Search for the cell housing the specified text and yield its (x, y) center coordinate. 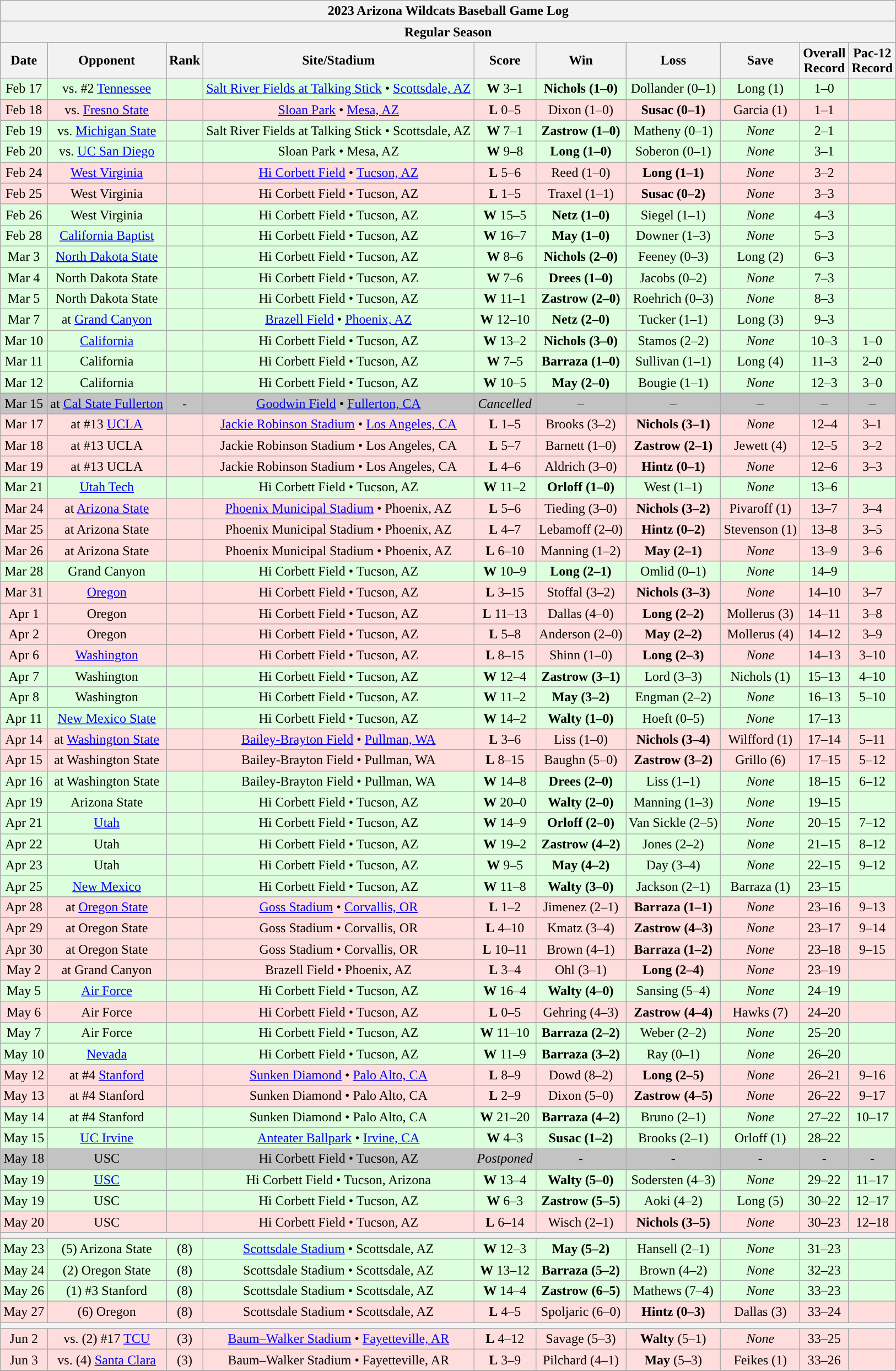
Mollerus (3) (760, 614)
L 5–7 (505, 445)
12–4 (824, 424)
L 4–12 (505, 1339)
5–3 (824, 235)
Savage (5–3) (581, 1339)
May (3–2) (581, 697)
Apr 22 (24, 844)
Matheny (0–1) (673, 131)
W 20–0 (505, 802)
Siegel (1–1) (673, 214)
New Mexico State (107, 718)
24–20 (824, 1012)
2023 Arizona Wildcats Baseball Game Log (449, 11)
3–7 (872, 592)
12–17 (872, 1201)
Apr 30 (24, 949)
L 5–8 (505, 635)
Walty (5–1) (673, 1339)
Anderson (2–0) (581, 635)
Apr 25 (24, 886)
Roehrich (0–3) (673, 299)
4–10 (872, 676)
Long (2–1) (581, 571)
Orloff (1–0) (581, 487)
Traxel (1–1) (581, 193)
May 15 (24, 1138)
Jones (2–2) (673, 844)
Apr 11 (24, 718)
Zastrow (2–1) (673, 445)
Hintz (0–1) (673, 466)
Ray (0–1) (673, 1054)
Dixon (5–0) (581, 1096)
Mar 4 (24, 277)
Brooks (2–1) (673, 1138)
May 23 (24, 1249)
Pivaroff (1) (760, 508)
Date (24, 61)
Nichols (1) (760, 676)
Nichols (3–0) (581, 341)
Mar 21 (24, 487)
Walty (3–0) (581, 886)
W 19–2 (505, 844)
May 20 (24, 1222)
Mar 12 (24, 383)
Mollerus (4) (760, 635)
9–17 (872, 1096)
3–9 (872, 635)
W 7–1 (505, 131)
Zastrow (5–5) (581, 1201)
5–11 (872, 739)
Barraza (3–2) (581, 1054)
May 26 (24, 1291)
W 11–9 (505, 1054)
17–15 (824, 760)
Apr 23 (24, 865)
Apr 21 (24, 823)
Barraza (5–2) (581, 1270)
W 21–20 (505, 1117)
Dixon (1–0) (581, 110)
22–15 (824, 865)
Anteater Ballpark • Irvine, CA (338, 1138)
12–18 (872, 1222)
30–22 (824, 1201)
W 13–4 (505, 1180)
2–1 (824, 131)
Lord (3–3) (673, 676)
(6) Oregon (107, 1312)
33–26 (824, 1360)
Barraza (4–2) (581, 1117)
Barraza (1–1) (673, 907)
Dallas (4–0) (581, 614)
21–15 (824, 844)
Mar 15 (24, 404)
Mar 28 (24, 571)
Bruno (2–1) (673, 1117)
L 8–9 (505, 1075)
W 16–7 (505, 235)
May 27 (24, 1312)
23–17 (824, 928)
5–10 (872, 697)
Zastrow (3–1) (581, 676)
Brown (4–2) (673, 1270)
May 14 (24, 1117)
Jimenez (2–1) (581, 907)
Shinn (1–0) (581, 655)
Feb 24 (24, 173)
L 4–10 (505, 928)
L 6–10 (505, 550)
19–15 (824, 802)
30–23 (824, 1222)
May (2–2) (673, 635)
Long (2–4) (673, 970)
13–9 (824, 550)
14–13 (824, 655)
17–13 (824, 718)
Mar 7 (24, 320)
Reed (1–0) (581, 173)
May (5–2) (581, 1249)
W 13–2 (505, 341)
8–12 (872, 844)
Apr 19 (24, 802)
23–16 (824, 907)
Walty (5–0) (581, 1180)
May 18 (24, 1159)
L 3–6 (505, 739)
Orloff (1) (760, 1138)
W 14–8 (505, 781)
9–13 (872, 907)
West (1–1) (673, 487)
Long (2–5) (673, 1075)
Apr 1 (24, 614)
Grand Canyon (107, 571)
3–10 (872, 655)
3–4 (872, 508)
Feb 25 (24, 193)
vs. #2 Tennessee (107, 89)
Arizona State (107, 802)
Weber (2–2) (673, 1033)
Long (2) (760, 256)
Long (2–2) (673, 614)
L 10–11 (505, 949)
Apr 14 (24, 739)
W 7–5 (505, 362)
33–24 (824, 1312)
Sullivan (1–1) (673, 362)
OverallRecord (824, 61)
20–15 (824, 823)
14–12 (824, 635)
UC Irvine (107, 1138)
Barraza (1–2) (673, 949)
vs. (2) #17 TCU (107, 1339)
Apr 8 (24, 697)
Cancelled (505, 404)
vs. UC San Diego (107, 152)
6–12 (872, 781)
Bougie (1–1) (673, 383)
10–17 (872, 1117)
vs. Michigan State (107, 131)
Jacobs (0–2) (673, 277)
3–5 (872, 529)
Hintz (0–3) (673, 1312)
Walty (2–0) (581, 802)
Dallas (3) (760, 1312)
Mar 26 (24, 550)
W 7–6 (505, 277)
26–21 (824, 1075)
Mar 19 (24, 466)
W 12–3 (505, 1249)
Long (2–3) (673, 655)
11–3 (824, 362)
vs. Fresno State (107, 110)
May (1–0) (581, 235)
Zastrow (4–3) (673, 928)
Gehring (4–3) (581, 1012)
Tucker (1–1) (673, 320)
25–20 (824, 1033)
Dowd (8–2) (581, 1075)
Susac (0–2) (673, 193)
33–23 (824, 1291)
W 16–4 (505, 991)
Long (1–0) (581, 152)
Rank (185, 61)
May (5–3) (673, 1360)
24–19 (824, 991)
Jewett (4) (760, 445)
Mar 11 (24, 362)
9–14 (872, 928)
11–17 (872, 1180)
13–6 (824, 487)
Apr 6 (24, 655)
May (2–0) (581, 383)
L 11–13 (505, 614)
Kmatz (3–4) (581, 928)
5–12 (872, 760)
Stoffal (3–2) (581, 592)
May 5 (24, 991)
Downer (1–3) (673, 235)
W 14–2 (505, 718)
at Cal State Fullerton (107, 404)
New Mexico (107, 886)
Mar 5 (24, 299)
Jun 2 (24, 1339)
Nichols (3–3) (673, 592)
W 14–4 (505, 1291)
Site/Stadium (338, 61)
Susac (1–2) (581, 1138)
Win (581, 61)
W 10–9 (505, 571)
29–22 (824, 1180)
Garcia (1) (760, 110)
Apr 2 (24, 635)
Day (3–4) (673, 865)
W 10–5 (505, 383)
Mar 18 (24, 445)
26–22 (824, 1096)
May 6 (24, 1012)
L 3–15 (505, 592)
Wisch (2–1) (581, 1222)
Score (505, 61)
Spoljaric (6–0) (581, 1312)
Feb 17 (24, 89)
May (4–2) (581, 865)
Loss (673, 61)
May (2–1) (673, 550)
31–23 (824, 1249)
Nichols (3–5) (673, 1222)
L 4–6 (505, 466)
Mar 3 (24, 256)
Orloff (2–0) (581, 823)
23–19 (824, 970)
Soberon (0–1) (673, 152)
13–8 (824, 529)
W 11–10 (505, 1033)
Omlid (0–1) (673, 571)
May 24 (24, 1270)
Hawks (7) (760, 1012)
W 15–5 (505, 214)
Mathews (7–4) (673, 1291)
May 13 (24, 1096)
14–9 (824, 571)
L 4–7 (505, 529)
Drees (2–0) (581, 781)
W 6–3 (505, 1201)
27–22 (824, 1117)
Walty (4–0) (581, 991)
Apr 7 (24, 676)
Opponent (107, 61)
W 12–10 (505, 320)
Liss (1–1) (673, 781)
16–13 (824, 697)
(5) Arizona State (107, 1249)
Ohl (3–1) (581, 970)
4–3 (824, 214)
Zastrow (4–5) (673, 1096)
W 9–5 (505, 865)
L 4–5 (505, 1312)
Netz (1–0) (581, 214)
13–7 (824, 508)
Barnett (1–0) (581, 445)
Zastrow (2–0) (581, 299)
6–3 (824, 256)
Feb 19 (24, 131)
W 9–8 (505, 152)
Sodersten (4–3) (673, 1180)
Nichols (2–0) (581, 256)
Nichols (3–1) (673, 424)
Nevada (107, 1054)
Postponed (505, 1159)
33–25 (824, 1339)
Zastrow (4–4) (673, 1012)
Jun 3 (24, 1360)
3–8 (872, 614)
Pac-12Record (872, 61)
Apr 15 (24, 760)
Barraza (1–0) (581, 362)
Feikes (1) (760, 1360)
23–15 (824, 886)
Liss (1–0) (581, 739)
(1) #3 Stanford (107, 1291)
Pilchard (4–1) (581, 1360)
17–14 (824, 739)
Regular Season (449, 32)
Susac (0–1) (673, 110)
Van Sickle (2–5) (673, 823)
18–15 (824, 781)
Goodwin Field • Fullerton, CA (338, 404)
Zastrow (1–0) (581, 131)
Engman (2–2) (673, 697)
W 4–3 (505, 1138)
15–13 (824, 676)
W 11–8 (505, 886)
Hoeft (0–5) (673, 718)
May 2 (24, 970)
Mar 31 (24, 592)
9–3 (824, 320)
Barraza (2–2) (581, 1033)
Drees (1–0) (581, 277)
7–3 (824, 277)
Apr 29 (24, 928)
Feb 26 (24, 214)
Feb 28 (24, 235)
vs. (4) Santa Clara (107, 1360)
Long (4) (760, 362)
Brown (4–1) (581, 949)
W 13–12 (505, 1270)
Feb 18 (24, 110)
Netz (2–0) (581, 320)
Stamos (2–2) (673, 341)
Hansell (2–1) (673, 1249)
3–0 (872, 383)
28–22 (824, 1138)
32–23 (824, 1270)
9–16 (872, 1075)
9–15 (872, 949)
L 3–4 (505, 970)
W 14–9 (505, 823)
Nichols (3–2) (673, 508)
L 6–14 (505, 1222)
Long (5) (760, 1201)
Walty (1–0) (581, 718)
W 12–4 (505, 676)
Long (3) (760, 320)
Feb 20 (24, 152)
9–12 (872, 865)
Manning (1–3) (673, 802)
Hintz (0–2) (673, 529)
10–3 (824, 341)
3–6 (872, 550)
2–0 (872, 362)
L 3–9 (505, 1360)
Stevenson (1) (760, 529)
May 10 (24, 1054)
14–10 (824, 592)
Jackson (2–1) (673, 886)
Wilfford (1) (760, 739)
Barraza (1) (760, 886)
14–11 (824, 614)
Aldrich (3–0) (581, 466)
Mar 17 (24, 424)
12–6 (824, 466)
Utah Tech (107, 487)
Save (760, 61)
Zastrow (4–2) (581, 844)
Manning (1–2) (581, 550)
Dollander (0–1) (673, 89)
Brooks (3–2) (581, 424)
12–3 (824, 383)
Sansing (5–4) (673, 991)
Zastrow (6–5) (581, 1291)
Baughn (5–0) (581, 760)
Aoki (4–2) (673, 1201)
Apr 16 (24, 781)
Long (1–1) (673, 173)
Zastrow (3–2) (673, 760)
California Baptist (107, 235)
W 3–1 (505, 89)
L 1–2 (505, 907)
Feeney (0–3) (673, 256)
Mar 24 (24, 508)
May 12 (24, 1075)
Nichols (3–4) (673, 739)
Grillo (6) (760, 760)
26–20 (824, 1054)
(2) Oregon State (107, 1270)
Apr 28 (24, 907)
23–18 (824, 949)
Mar 10 (24, 341)
12–5 (824, 445)
7–12 (872, 823)
Lebamoff (2–0) (581, 529)
Tieding (3–0) (581, 508)
W 11–1 (505, 299)
1–1 (824, 110)
W 8–6 (505, 256)
May 7 (24, 1033)
Hi Corbett Field • Tucson, Arizona (338, 1180)
Mar 25 (24, 529)
L 2–9 (505, 1096)
Long (1) (760, 89)
Nichols (1–0) (581, 89)
8–3 (824, 299)
